Scan for the cell matching the given text and deliver its [x, y] coordinate at center. 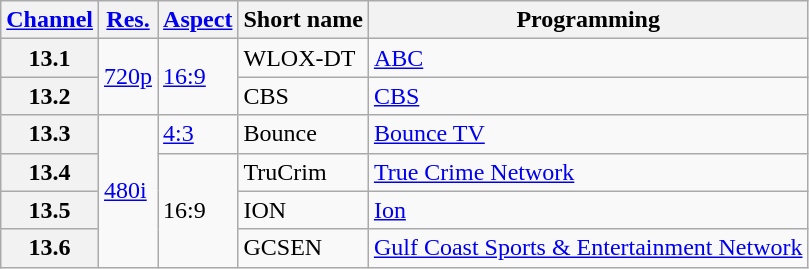
Res. [128, 20]
ION [303, 210]
Programming [588, 20]
GCSEN [303, 248]
13.2 [50, 96]
13.4 [50, 172]
13.6 [50, 248]
Bounce [303, 134]
Aspect [198, 20]
13.5 [50, 210]
720p [128, 77]
WLOX-DT [303, 58]
480i [128, 191]
TruCrim [303, 172]
13.1 [50, 58]
Ion [588, 210]
Short name [303, 20]
Gulf Coast Sports & Entertainment Network [588, 248]
13.3 [50, 134]
Channel [50, 20]
ABC [588, 58]
True Crime Network [588, 172]
Bounce TV [588, 134]
4:3 [198, 134]
